Search for the cell housing the specified text and yield its [x, y] center coordinate. 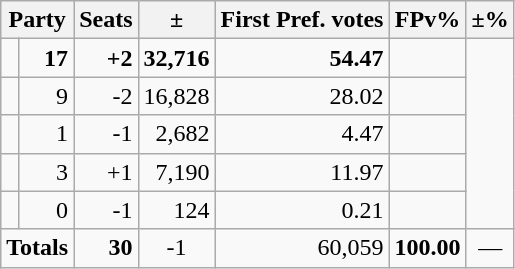
FPv% [428, 20]
16,828 [176, 96]
17 [46, 58]
-2 [106, 96]
100.00 [428, 248]
Totals [38, 248]
— [490, 248]
3 [46, 172]
First Pref. votes [302, 20]
0 [46, 210]
9 [46, 96]
0.21 [302, 210]
28.02 [302, 96]
60,059 [302, 248]
11.97 [302, 172]
+1 [106, 172]
54.47 [302, 58]
2,682 [176, 134]
± [176, 20]
124 [176, 210]
1 [46, 134]
32,716 [176, 58]
Seats [106, 20]
Party [38, 20]
4.47 [302, 134]
7,190 [176, 172]
±% [490, 20]
30 [106, 248]
+2 [106, 58]
